For the text-containing cell, return its midpoint in (X, Y) coordinate format. 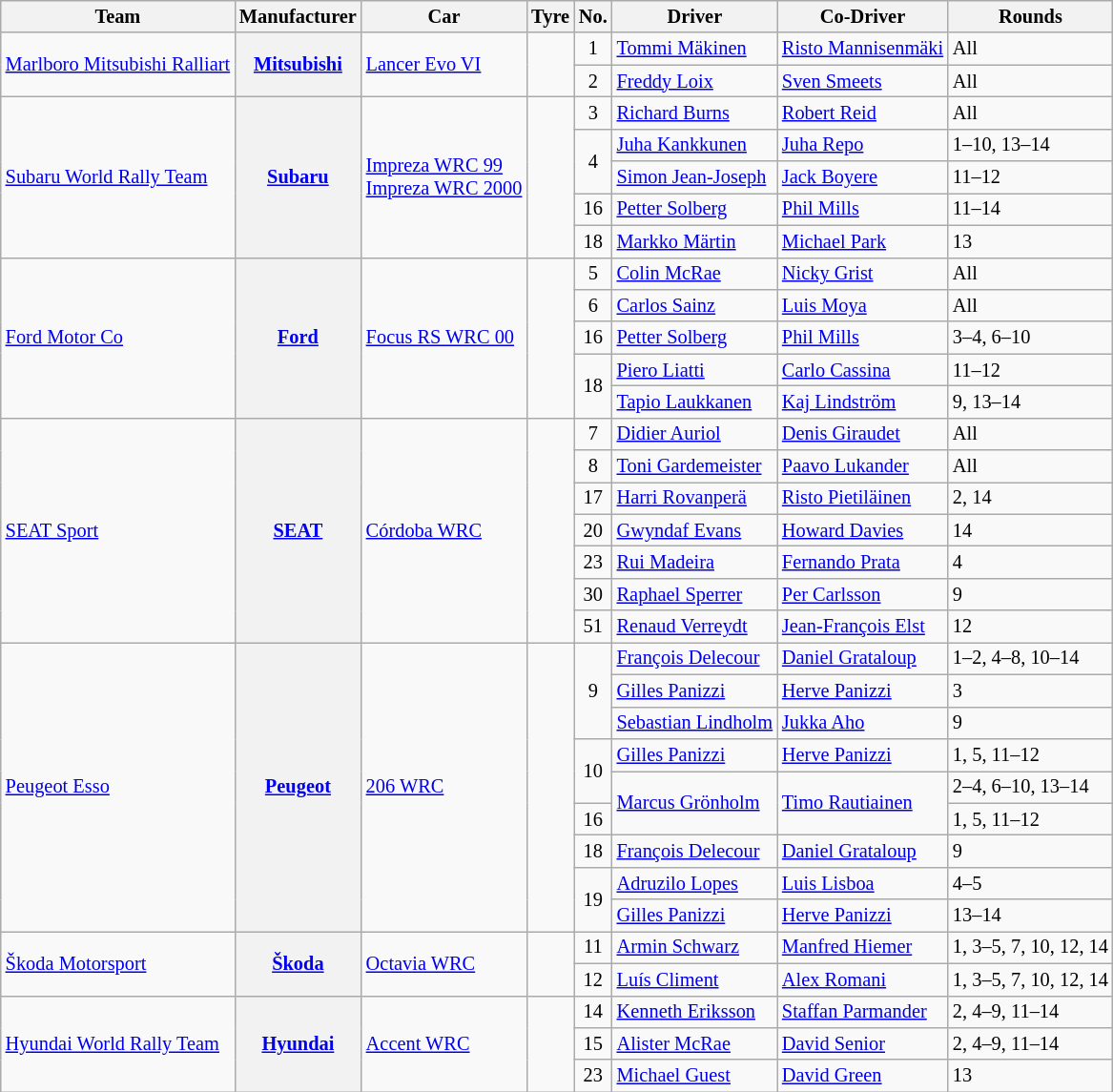
Robert Reid (862, 113)
Manufacturer (298, 16)
Freddy Loix (694, 81)
Piero Liatti (694, 370)
Marcus Grönholm (694, 803)
Sven Smeets (862, 81)
Armin Schwarz (694, 947)
Michael Park (862, 241)
Gwyndaf Evans (694, 530)
Octavia WRC (444, 963)
10 (593, 771)
Staffan Parmander (862, 1012)
Subaru World Rally Team (118, 176)
Jukka Aho (862, 723)
9, 13–14 (1030, 402)
Luís Climent (694, 979)
Ford (298, 338)
Rui Madeira (694, 562)
Focus RS WRC 00 (444, 338)
30 (593, 594)
Manfred Hiemer (862, 947)
5 (593, 274)
Accent WRC (444, 1043)
Timo Rautiainen (862, 803)
Ford Motor Co (118, 338)
Córdoba WRC (444, 530)
Alister McRae (694, 1043)
Denis Giraudet (862, 434)
David Senior (862, 1043)
13–14 (1030, 916)
Tommi Mäkinen (694, 49)
Fernando Prata (862, 562)
2, 14 (1030, 498)
Per Carlsson (862, 594)
1 (593, 49)
8 (593, 466)
Impreza WRC 99Impreza WRC 2000 (444, 176)
15 (593, 1043)
Carlos Sainz (694, 305)
Kaj Lindström (862, 402)
2 (593, 81)
Renaud Verreydt (694, 627)
2–4, 6–10, 13–14 (1030, 787)
17 (593, 498)
Colin McRae (694, 274)
Subaru (298, 176)
Jean-François Elst (862, 627)
1–10, 13–14 (1030, 145)
Peugeot Esso (118, 786)
Jack Boyere (862, 177)
Risto Pietiläinen (862, 498)
20 (593, 530)
Peugeot (298, 786)
1–2, 4–8, 10–14 (1030, 658)
Kenneth Eriksson (694, 1012)
Luis Moya (862, 305)
11 (593, 947)
51 (593, 627)
Simon Jean-Joseph (694, 177)
Carlo Cassina (862, 370)
David Green (862, 1076)
Juha Repo (862, 145)
Tyre (550, 16)
Hyundai World Rally Team (118, 1043)
7 (593, 434)
Juha Kankkunen (694, 145)
Adruzilo Lopes (694, 883)
Luis Lisboa (862, 883)
Risto Mannisenmäki (862, 49)
19 (593, 898)
Howard Davies (862, 530)
No. (593, 16)
Raphael Sperrer (694, 594)
SEAT Sport (118, 530)
Car (444, 16)
Driver (694, 16)
Mitsubishi (298, 65)
Tapio Laukkanen (694, 402)
Sebastian Lindholm (694, 723)
Michael Guest (694, 1076)
6 (593, 305)
Paavo Lukander (862, 466)
206 WRC (444, 786)
Markko Märtin (694, 241)
Alex Romani (862, 979)
Richard Burns (694, 113)
SEAT (298, 530)
3–4, 6–10 (1030, 338)
Didier Auriol (694, 434)
11–14 (1030, 209)
Lancer Evo VI (444, 65)
Škoda (298, 963)
4–5 (1030, 883)
Team (118, 16)
Rounds (1030, 16)
Hyundai (298, 1043)
Marlboro Mitsubishi Ralliart (118, 65)
Co-Driver (862, 16)
Nicky Grist (862, 274)
Harri Rovanperä (694, 498)
Škoda Motorsport (118, 963)
Toni Gardemeister (694, 466)
